Search for the cell housing the specified text and yield its (X, Y) center coordinate. 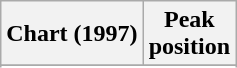
Chart (1997) (72, 34)
Peakposition (189, 34)
